Find where the given text appears and provide that cell's center as (X, Y) coordinate. 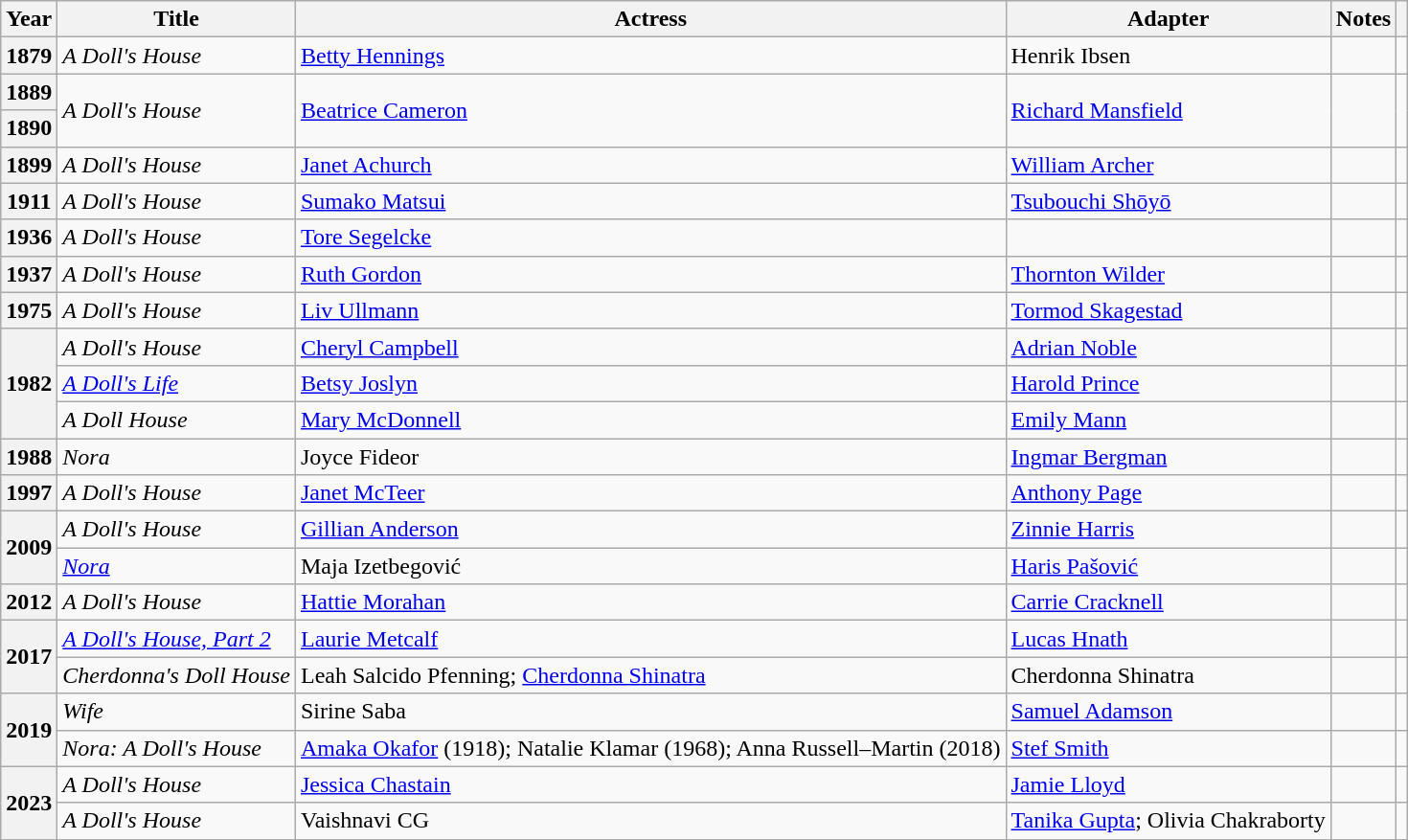
1911 (29, 201)
Stef Smith (1169, 748)
1982 (29, 383)
Amaka Okafor (1918); Natalie Klamar (1968); Anna Russell–Martin (2018) (650, 748)
Adapter (1169, 19)
2023 (29, 803)
Liv Ullmann (650, 310)
Emily Mann (1169, 420)
1937 (29, 274)
2012 (29, 602)
Janet McTeer (650, 493)
Lucas Hnath (1169, 639)
2009 (29, 548)
Tsubouchi Shōyō (1169, 201)
2017 (29, 657)
Title (176, 19)
Adrian Noble (1169, 347)
1890 (29, 128)
Maja Izetbegović (650, 566)
Anthony Page (1169, 493)
Jessica Chastain (650, 784)
Wife (176, 712)
Sumako Matsui (650, 201)
Tore Segelcke (650, 238)
Samuel Adamson (1169, 712)
Zinnie Harris (1169, 530)
1936 (29, 238)
Henrik Ibsen (1169, 56)
Betty Hennings (650, 56)
Notes (1363, 19)
1889 (29, 92)
Ruth Gordon (650, 274)
Haris Pašović (1169, 566)
A Doll's Life (176, 383)
A Doll's House, Part 2 (176, 639)
1899 (29, 165)
1997 (29, 493)
Jamie Lloyd (1169, 784)
Vaishnavi CG (650, 821)
Sirine Saba (650, 712)
Ingmar Bergman (1169, 457)
Joyce Fideor (650, 457)
Janet Achurch (650, 165)
Betsy Joslyn (650, 383)
Leah Salcido Pfenning; Cherdonna Shinatra (650, 675)
A Doll House (176, 420)
Year (29, 19)
Mary McDonnell (650, 420)
Cherdonna Shinatra (1169, 675)
William Archer (1169, 165)
Tanika Gupta; Olivia Chakraborty (1169, 821)
Gillian Anderson (650, 530)
1879 (29, 56)
Cherdonna's Doll House (176, 675)
Beatrice Cameron (650, 110)
Harold Prince (1169, 383)
Thornton Wilder (1169, 274)
Nora: A Doll's House (176, 748)
Actress (650, 19)
2019 (29, 730)
Laurie Metcalf (650, 639)
Hattie Morahan (650, 602)
Tormod Skagestad (1169, 310)
1975 (29, 310)
Richard Mansfield (1169, 110)
Cheryl Campbell (650, 347)
1988 (29, 457)
Carrie Cracknell (1169, 602)
